From the cell containing the given text, extract its center point as [x, y] coordinate. 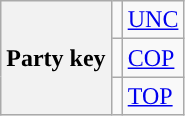
Party key [56, 58]
TOP [153, 96]
COP [153, 58]
UNC [153, 20]
